Search for the cell housing the specified text and yield its [X, Y] center coordinate. 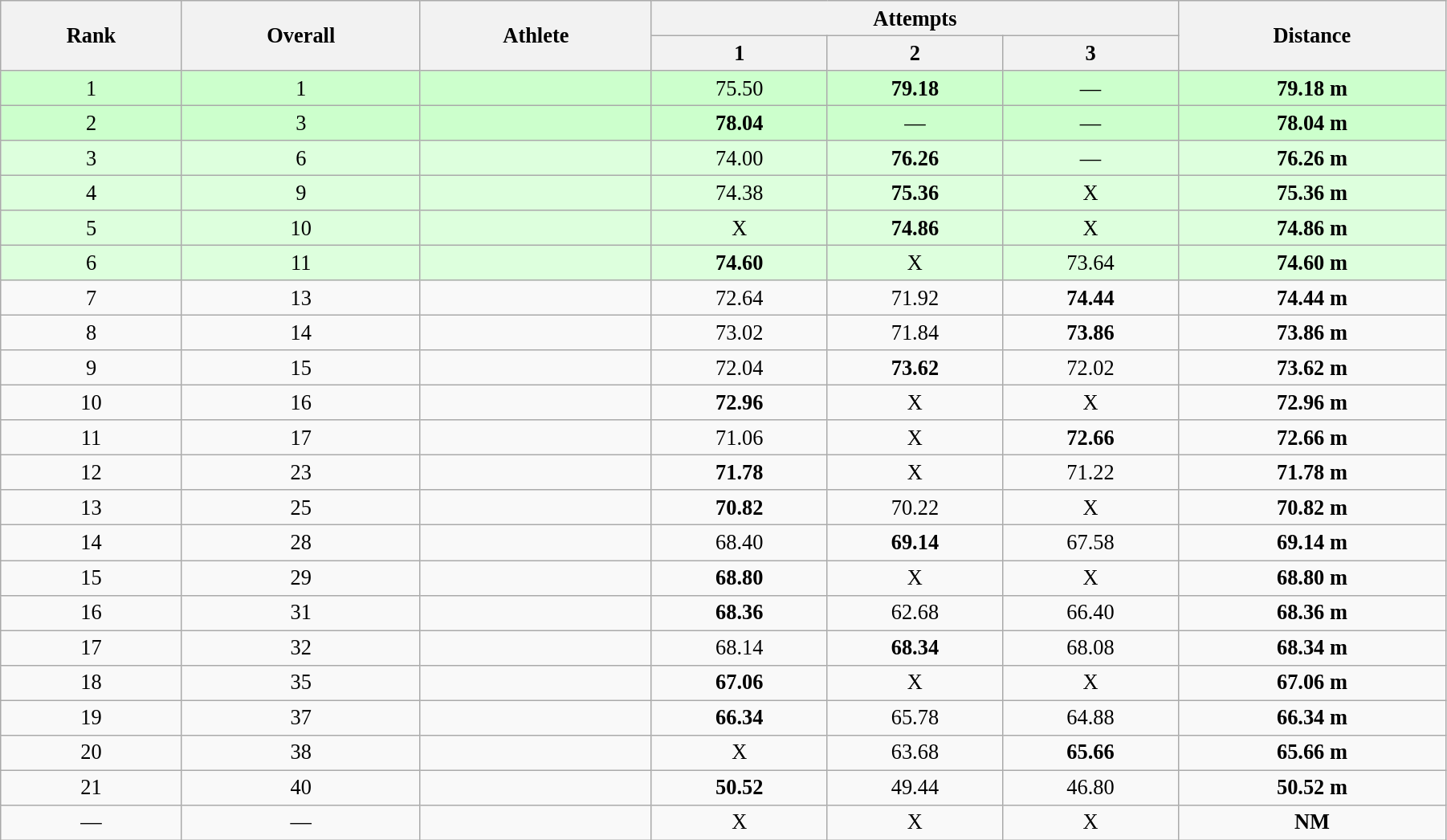
70.22 [915, 508]
68.34 m [1312, 647]
72.66 [1090, 438]
25 [300, 508]
49.44 [915, 787]
73.64 [1090, 263]
66.40 [1090, 613]
72.02 [1090, 368]
21 [92, 787]
74.60 m [1312, 263]
Athlete [536, 35]
68.80 [739, 577]
Rank [92, 35]
28 [300, 543]
73.02 [739, 332]
71.84 [915, 332]
71.22 [1090, 472]
5 [92, 228]
68.36 [739, 613]
37 [300, 717]
65.66 [1090, 752]
23 [300, 472]
70.82 m [1312, 508]
68.36 m [1312, 613]
73.62 [915, 368]
65.66 m [1312, 752]
62.68 [915, 613]
71.78 [739, 472]
71.06 [739, 438]
35 [300, 683]
64.88 [1090, 717]
18 [92, 683]
Attempts [915, 18]
71.92 [915, 298]
Distance [1312, 35]
20 [92, 752]
63.68 [915, 752]
12 [92, 472]
50.52 m [1312, 787]
19 [92, 717]
74.38 [739, 193]
66.34 [739, 717]
75.36 m [1312, 193]
65.78 [915, 717]
72.64 [739, 298]
76.26 [915, 158]
73.86 m [1312, 332]
74.00 [739, 158]
67.58 [1090, 543]
66.34 m [1312, 717]
4 [92, 193]
74.60 [739, 263]
8 [92, 332]
68.40 [739, 543]
76.26 m [1312, 158]
75.50 [739, 88]
75.36 [915, 193]
46.80 [1090, 787]
50.52 [739, 787]
72.96 [739, 402]
40 [300, 787]
74.44 m [1312, 298]
29 [300, 577]
68.34 [915, 647]
7 [92, 298]
67.06 [739, 683]
73.62 m [1312, 368]
32 [300, 647]
71.78 m [1312, 472]
69.14 [915, 543]
69.14 m [1312, 543]
79.18 [915, 88]
78.04 m [1312, 123]
Overall [300, 35]
NM [1312, 822]
79.18 m [1312, 88]
74.86 m [1312, 228]
74.86 [915, 228]
74.44 [1090, 298]
38 [300, 752]
68.08 [1090, 647]
68.14 [739, 647]
68.80 m [1312, 577]
72.04 [739, 368]
67.06 m [1312, 683]
72.66 m [1312, 438]
70.82 [739, 508]
31 [300, 613]
78.04 [739, 123]
72.96 m [1312, 402]
73.86 [1090, 332]
